Output the (X, Y) coordinate of the center of the cell containing the given text.  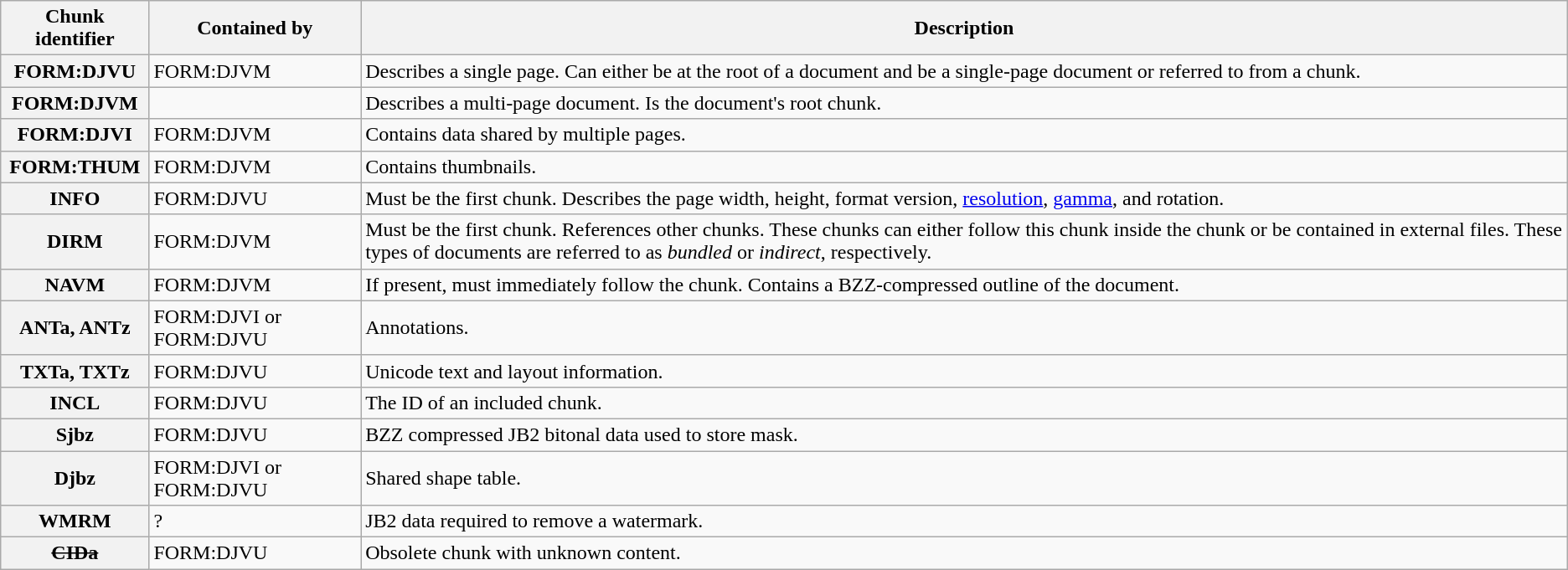
FORM:DJVI (75, 135)
Contains thumbnails. (965, 167)
ANTa, ANTz (75, 328)
Djbz (75, 477)
Contained by (255, 28)
Obsolete chunk with unknown content. (965, 553)
Unicode text and layout information. (965, 371)
JB2 data required to remove a watermark. (965, 521)
Annotations. (965, 328)
INFO (75, 198)
INCL (75, 403)
Shared shape table. (965, 477)
Describes a single page. Can either be at the root of a document and be a single-page document or referred to from a chunk. (965, 71)
FORM:THUM (75, 167)
DIRM (75, 241)
Contains data shared by multiple pages. (965, 135)
Sjbz (75, 434)
Describes a multi-page document. Is the document's root chunk. (965, 103)
The ID of an included chunk. (965, 403)
NAVM (75, 285)
CIDa (75, 553)
WMRM (75, 521)
BZZ compressed JB2 bitonal data used to store mask. (965, 434)
Must be the first chunk. Describes the page width, height, format version, resolution, gamma, and rotation. (965, 198)
If present, must immediately follow the chunk. Contains a BZZ-compressed outline of the document. (965, 285)
TXTa, TXTz (75, 371)
Description (965, 28)
Chunk identifier (75, 28)
? (255, 521)
